Detect which cell encompasses the target text, then output its [x, y] center coordinate. 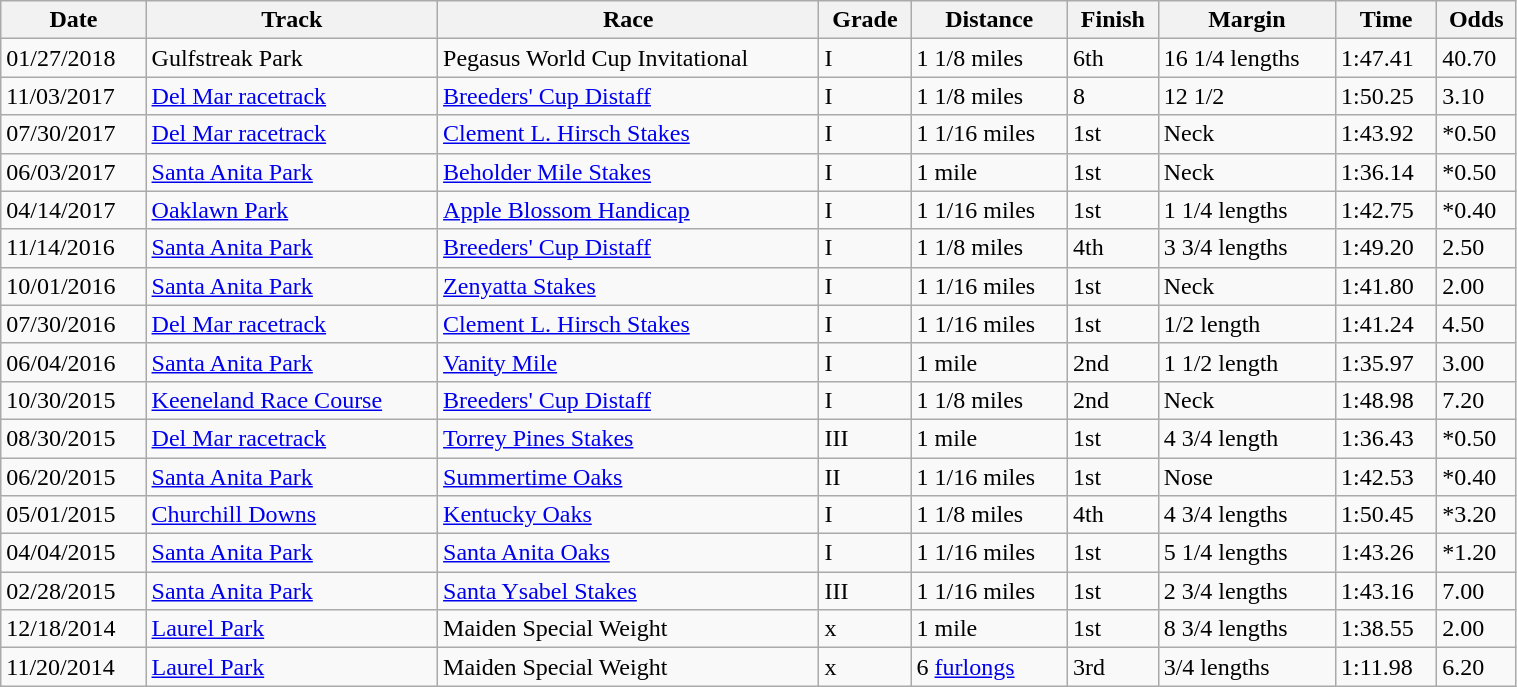
Gulfstreak Park [292, 58]
5 1/4 lengths [1246, 553]
Apple Blossom Handicap [628, 210]
08/30/2015 [74, 438]
Date [74, 20]
4.50 [1476, 324]
06/20/2015 [74, 477]
Kentucky Oaks [628, 515]
Zenyatta Stakes [628, 286]
1:38.55 [1386, 629]
Race [628, 20]
02/28/2015 [74, 591]
1:50.25 [1386, 96]
Distance [990, 20]
16 1/4 lengths [1246, 58]
06/04/2016 [74, 362]
Keeneland Race Course [292, 400]
40.70 [1476, 58]
Grade [865, 20]
6 furlongs [990, 667]
Vanity Mile [628, 362]
1:11.98 [1386, 667]
II [865, 477]
11/03/2017 [74, 96]
Churchill Downs [292, 515]
Santa Ysabel Stakes [628, 591]
1:47.41 [1386, 58]
4 3/4 length [1246, 438]
1:43.26 [1386, 553]
Pegasus World Cup Invitational [628, 58]
04/14/2017 [74, 210]
10/01/2016 [74, 286]
1:43.92 [1386, 134]
10/30/2015 [74, 400]
1:42.75 [1386, 210]
Beholder Mile Stakes [628, 172]
Santa Anita Oaks [628, 553]
12 1/2 [1246, 96]
Oaklawn Park [292, 210]
1:48.98 [1386, 400]
07/30/2016 [74, 324]
3rd [1114, 667]
1:36.43 [1386, 438]
6.20 [1476, 667]
1:36.14 [1386, 172]
3.10 [1476, 96]
2 3/4 lengths [1246, 591]
1:43.16 [1386, 591]
1 1/2 length [1246, 362]
*3.20 [1476, 515]
04/04/2015 [74, 553]
1/2 length [1246, 324]
Torrey Pines Stakes [628, 438]
07/30/2017 [74, 134]
3 3/4 lengths [1246, 248]
3/4 lengths [1246, 667]
11/14/2016 [74, 248]
8 [1114, 96]
4 3/4 lengths [1246, 515]
3.00 [1476, 362]
Summertime Oaks [628, 477]
1:41.80 [1386, 286]
7.20 [1476, 400]
05/01/2015 [74, 515]
Margin [1246, 20]
12/18/2014 [74, 629]
01/27/2018 [74, 58]
06/03/2017 [74, 172]
11/20/2014 [74, 667]
1:42.53 [1386, 477]
Odds [1476, 20]
Track [292, 20]
6th [1114, 58]
1:49.20 [1386, 248]
2.50 [1476, 248]
1:35.97 [1386, 362]
1:50.45 [1386, 515]
1:41.24 [1386, 324]
8 3/4 lengths [1246, 629]
Finish [1114, 20]
7.00 [1476, 591]
Nose [1246, 477]
*1.20 [1476, 553]
Time [1386, 20]
1 1/4 lengths [1246, 210]
